Identify which cell holds the provided text, then report its [x, y] central coordinate. 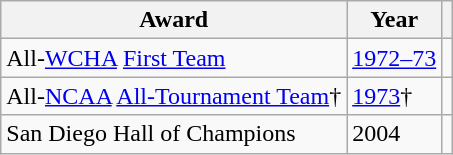
2004 [394, 134]
Award [174, 20]
San Diego Hall of Champions [174, 134]
Year [394, 20]
All-WCHA First Team [174, 58]
All-NCAA All-Tournament Team† [174, 96]
1972–73 [394, 58]
1973† [394, 96]
